Return [x, y] of the center of cell containing provided text 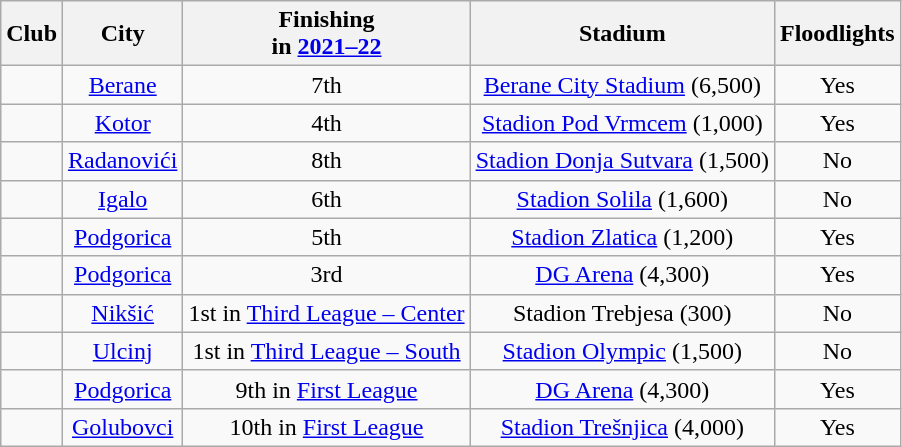
Stadion Pod Vrmcem (1,000) [622, 123]
Kotor [123, 123]
Stadion Zlatica (1,200) [622, 237]
Stadium [622, 34]
6th [326, 199]
Floodlights [837, 34]
3rd [326, 275]
Ulcinj [123, 351]
Finishing in 2021–22 [326, 34]
1st in Third League – South [326, 351]
1st in Third League – Center [326, 313]
4th [326, 123]
Stadion Trebjesa (300) [622, 313]
8th [326, 161]
Berane City Stadium (6,500) [622, 85]
10th in First League [326, 427]
Berane [123, 85]
Stadion Trešnjica (4,000) [622, 427]
City [123, 34]
Golubovci [123, 427]
Stadion Olympic (1,500) [622, 351]
Club [32, 34]
Radanovići [123, 161]
7th [326, 85]
Nikšić [123, 313]
Igalo [123, 199]
9th in First League [326, 389]
Stadion Donja Sutvara (1,500) [622, 161]
Stadion Solila (1,600) [622, 199]
5th [326, 237]
